Find where the given text appears and provide that cell's center as (X, Y) coordinate. 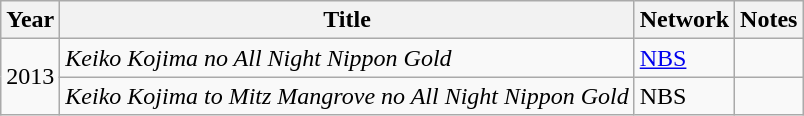
Notes (769, 20)
Network (684, 20)
Title (347, 20)
Year (30, 20)
Keiko Kojima to Mitz Mangrove no All Night Nippon Gold (347, 96)
2013 (30, 77)
Keiko Kojima no All Night Nippon Gold (347, 58)
